Scan for the cell matching the given text and deliver its [X, Y] coordinate at center. 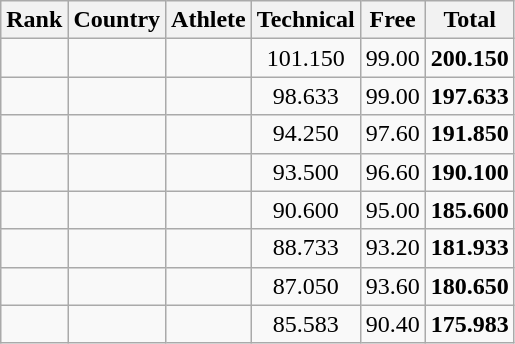
180.650 [470, 286]
101.150 [306, 58]
175.983 [470, 324]
94.250 [306, 134]
Total [470, 20]
87.050 [306, 286]
97.60 [392, 134]
85.583 [306, 324]
Country [117, 20]
Rank [34, 20]
Athlete [209, 20]
Technical [306, 20]
200.150 [470, 58]
190.100 [470, 172]
90.600 [306, 210]
90.40 [392, 324]
93.20 [392, 248]
95.00 [392, 210]
197.633 [470, 96]
Free [392, 20]
191.850 [470, 134]
93.60 [392, 286]
88.733 [306, 248]
96.60 [392, 172]
185.600 [470, 210]
181.933 [470, 248]
98.633 [306, 96]
93.500 [306, 172]
